Capture the cell that displays the provided text and extract its (X, Y) central coordinate. 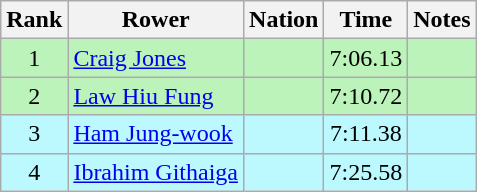
Rower (156, 20)
Law Hiu Fung (156, 96)
7:25.58 (366, 172)
Time (366, 20)
Rank (34, 20)
2 (34, 96)
Nation (284, 20)
7:10.72 (366, 96)
3 (34, 134)
Ibrahim Githaiga (156, 172)
7:06.13 (366, 58)
Ham Jung-wook (156, 134)
7:11.38 (366, 134)
Craig Jones (156, 58)
4 (34, 172)
Notes (442, 20)
1 (34, 58)
